Detect which cell encompasses the target text, then output its [x, y] center coordinate. 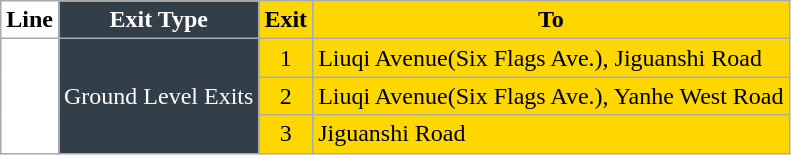
Liuqi Avenue(Six Flags Ave.), Yanhe West Road [551, 96]
Line [30, 20]
To [551, 20]
Exit Type [158, 20]
1 [286, 58]
Ground Level Exits [158, 96]
Jiguanshi Road [551, 134]
2 [286, 96]
3 [286, 134]
Exit [286, 20]
Liuqi Avenue(Six Flags Ave.), Jiguanshi Road [551, 58]
